Pinpoint the cell where the given text exists, returning its [X, Y] midpoint coordinate. 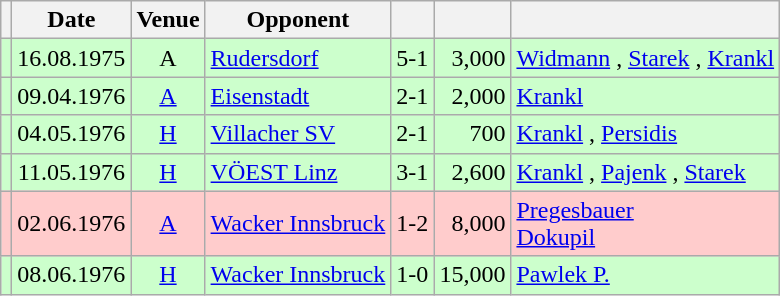
8,000 [472, 224]
Krankl , Pajenk , Starek [646, 172]
Pregesbauer Dokupil [646, 224]
02.06.1976 [72, 224]
2,000 [472, 96]
VÖEST Linz [298, 172]
Widmann , Starek , Krankl [646, 58]
1-0 [412, 275]
1-2 [412, 224]
5-1 [412, 58]
Pawlek P. [646, 275]
Krankl , Persidis [646, 134]
3,000 [472, 58]
Krankl [646, 96]
Date [72, 20]
Rudersdorf [298, 58]
08.06.1976 [72, 275]
3-1 [412, 172]
09.04.1976 [72, 96]
Eisenstadt [298, 96]
Opponent [298, 20]
11.05.1976 [72, 172]
15,000 [472, 275]
16.08.1975 [72, 58]
700 [472, 134]
2,600 [472, 172]
Venue [168, 20]
Villacher SV [298, 134]
04.05.1976 [72, 134]
